Capture the cell that displays the provided text and extract its (X, Y) central coordinate. 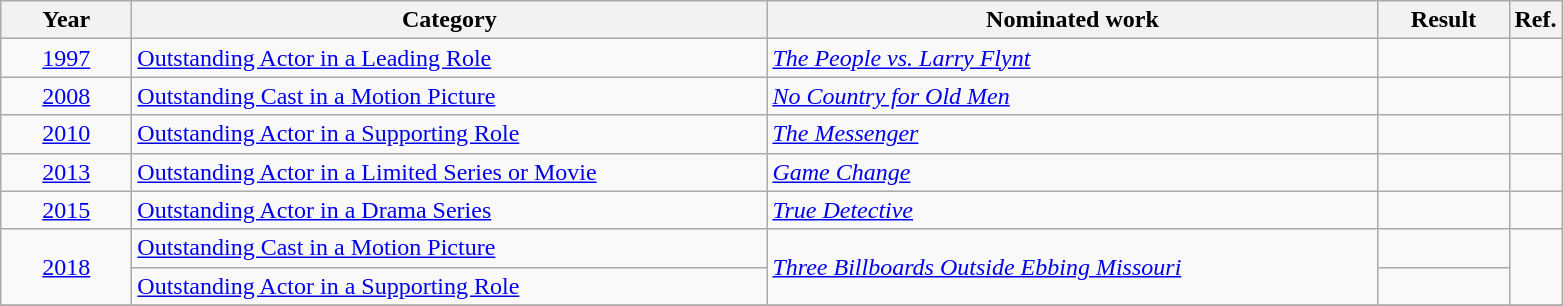
True Detective (1072, 210)
2008 (66, 96)
2013 (66, 172)
Ref. (1536, 20)
Nominated work (1072, 20)
Outstanding Actor in a Drama Series (450, 210)
The Messenger (1072, 134)
Result (1444, 20)
2010 (66, 134)
Category (450, 20)
Outstanding Actor in a Leading Role (450, 58)
Outstanding Actor in a Limited Series or Movie (450, 172)
Year (66, 20)
Game Change (1072, 172)
2018 (66, 267)
The People vs. Larry Flynt (1072, 58)
1997 (66, 58)
Three Billboards Outside Ebbing Missouri (1072, 267)
No Country for Old Men (1072, 96)
2015 (66, 210)
